Identify which cell holds the provided text, then report its [x, y] central coordinate. 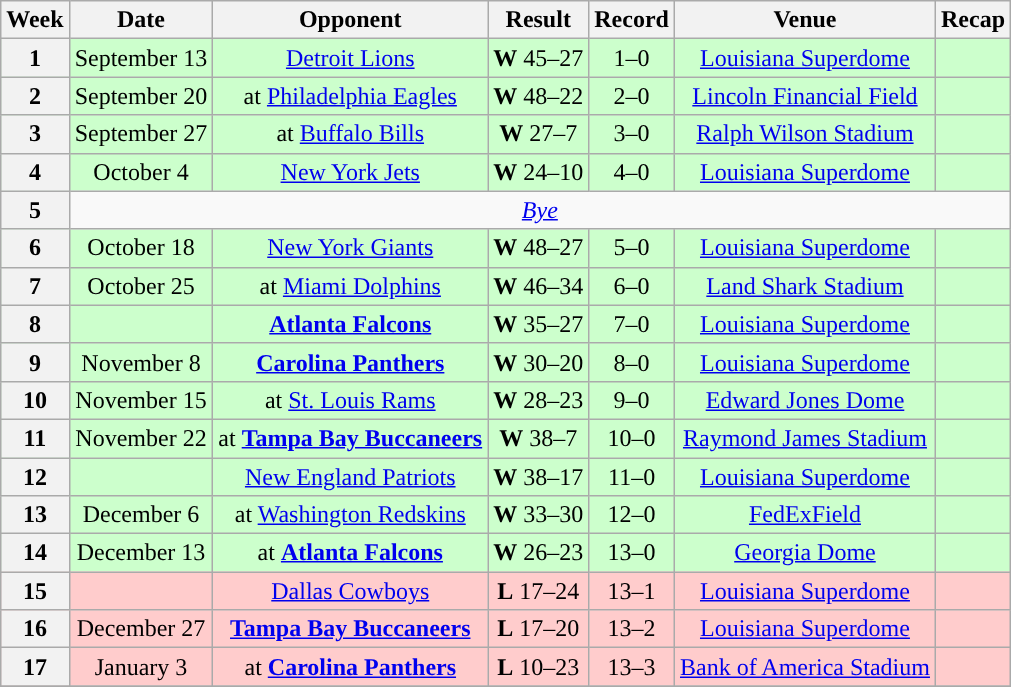
1–0 [632, 58]
at Carolina Panthers [350, 667]
at Tampa Bay Buccaneers [350, 438]
12 [35, 477]
L 17–20 [538, 629]
15 [35, 591]
13 [35, 515]
17 [35, 667]
9 [35, 362]
Recap [972, 20]
November 15 [141, 400]
13–3 [632, 667]
January 3 [141, 667]
10 [35, 400]
W 48–27 [538, 248]
September 13 [141, 58]
Georgia Dome [804, 553]
at Philadelphia Eagles [350, 96]
W 38–17 [538, 477]
11–0 [632, 477]
Carolina Panthers [350, 362]
Lincoln Financial Field [804, 96]
Detroit Lions [350, 58]
13–0 [632, 553]
Result [538, 20]
Week [35, 20]
2–0 [632, 96]
7 [35, 286]
2 [35, 96]
December 6 [141, 515]
W 27–7 [538, 134]
New York Giants [350, 248]
Bank of America Stadium [804, 667]
3–0 [632, 134]
W 46–34 [538, 286]
10–0 [632, 438]
5 [35, 210]
5–0 [632, 248]
7–0 [632, 324]
Ralph Wilson Stadium [804, 134]
at Buffalo Bills [350, 134]
6 [35, 248]
Raymond James Stadium [804, 438]
8–0 [632, 362]
Dallas Cowboys [350, 591]
Atlanta Falcons [350, 324]
L 10–23 [538, 667]
September 27 [141, 134]
3 [35, 134]
November 22 [141, 438]
W 30–20 [538, 362]
December 13 [141, 553]
16 [35, 629]
Tampa Bay Buccaneers [350, 629]
at Washington Redskins [350, 515]
W 28–23 [538, 400]
W 26–23 [538, 553]
8 [35, 324]
13–2 [632, 629]
Record [632, 20]
9–0 [632, 400]
L 17–24 [538, 591]
Land Shark Stadium [804, 286]
Bye [540, 210]
New York Jets [350, 172]
Date [141, 20]
W 38–7 [538, 438]
October 4 [141, 172]
4 [35, 172]
December 27 [141, 629]
October 18 [141, 248]
6–0 [632, 286]
Edward Jones Dome [804, 400]
Venue [804, 20]
12–0 [632, 515]
FedExField [804, 515]
at Atlanta Falcons [350, 553]
1 [35, 58]
W 33–30 [538, 515]
11 [35, 438]
14 [35, 553]
New England Patriots [350, 477]
13–1 [632, 591]
W 45–27 [538, 58]
W 48–22 [538, 96]
W 35–27 [538, 324]
October 25 [141, 286]
W 24–10 [538, 172]
at Miami Dolphins [350, 286]
September 20 [141, 96]
Opponent [350, 20]
4–0 [632, 172]
at St. Louis Rams [350, 400]
November 8 [141, 362]
